Detect which cell encompasses the target text, then output its (x, y) center coordinate. 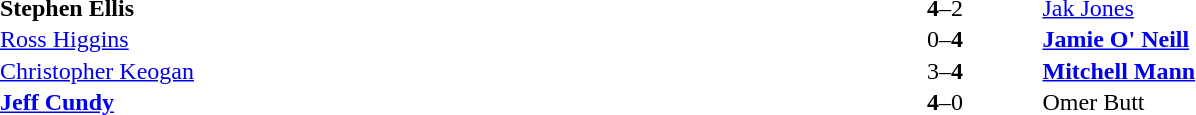
3–4 (944, 71)
0–4 (944, 39)
